Return [X, Y] of the center of cell containing provided text 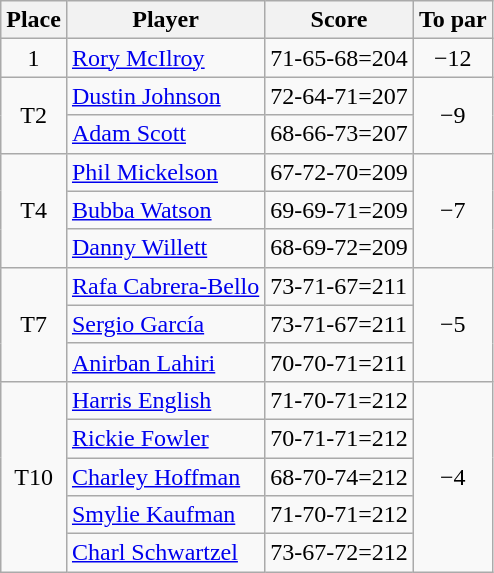
72-64-71=207 [340, 96]
Harris English [165, 400]
T4 [34, 210]
71-65-68=204 [340, 58]
68-66-73=207 [340, 134]
70-70-71=211 [340, 362]
Adam Scott [165, 134]
Bubba Watson [165, 210]
Smylie Kaufman [165, 515]
Rory McIlroy [165, 58]
Danny Willett [165, 248]
70-71-71=212 [340, 438]
−12 [452, 58]
Rickie Fowler [165, 438]
Anirban Lahiri [165, 362]
68-70-74=212 [340, 477]
69-69-71=209 [340, 210]
T7 [34, 324]
Score [340, 20]
Player [165, 20]
Rafa Cabrera-Bello [165, 286]
T10 [34, 476]
68-69-72=209 [340, 248]
To par [452, 20]
Dustin Johnson [165, 96]
67-72-70=209 [340, 172]
73-67-72=212 [340, 553]
Place [34, 20]
−4 [452, 476]
Charley Hoffman [165, 477]
−5 [452, 324]
−7 [452, 210]
Charl Schwartzel [165, 553]
Phil Mickelson [165, 172]
T2 [34, 115]
−9 [452, 115]
Sergio García [165, 324]
1 [34, 58]
